Provide the (X, Y) coordinate of the cell's center where the given text is located.  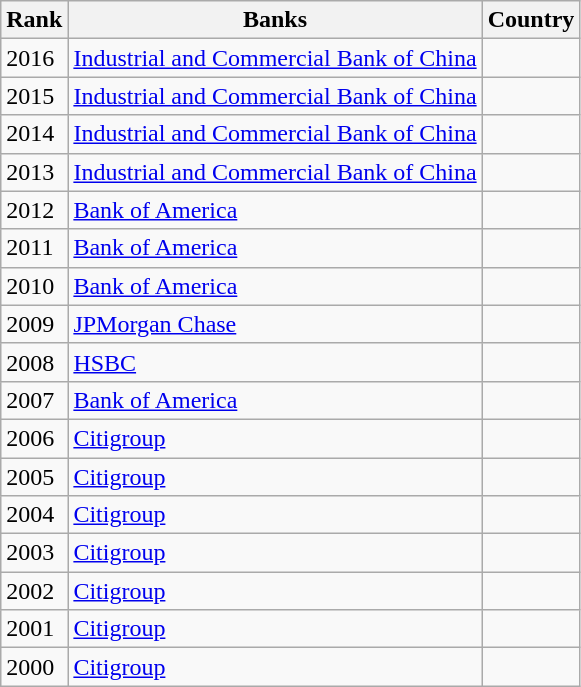
2006 (34, 438)
2013 (34, 172)
Rank (34, 20)
2012 (34, 210)
2000 (34, 667)
2008 (34, 362)
HSBC (275, 362)
2005 (34, 477)
2011 (34, 248)
2015 (34, 96)
JPMorgan Chase (275, 324)
2010 (34, 286)
2003 (34, 553)
Banks (275, 20)
2016 (34, 58)
2007 (34, 400)
2001 (34, 629)
2009 (34, 324)
2002 (34, 591)
Country (531, 20)
2014 (34, 134)
2004 (34, 515)
